Extract the [x, y] coordinate from the center of the cell holding the provided text.  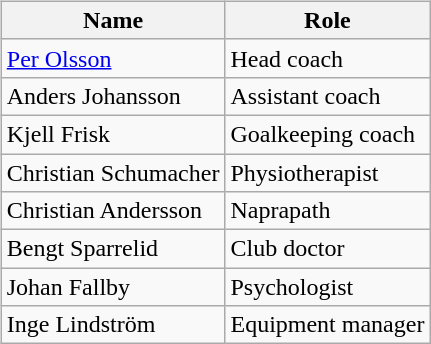
Head coach [328, 58]
Role [328, 20]
Physiotherapist [328, 173]
Club doctor [328, 249]
Anders Johansson [113, 96]
Christian Andersson [113, 211]
Per Olsson [113, 58]
Name [113, 20]
Bengt Sparrelid [113, 249]
Assistant coach [328, 96]
Equipment manager [328, 325]
Kjell Frisk [113, 134]
Christian Schumacher [113, 173]
Inge Lindström [113, 325]
Goalkeeping coach [328, 134]
Psychologist [328, 287]
Naprapath [328, 211]
Johan Fallby [113, 287]
